Determine the (X, Y) coordinate at the center of the cell enclosing the given text.  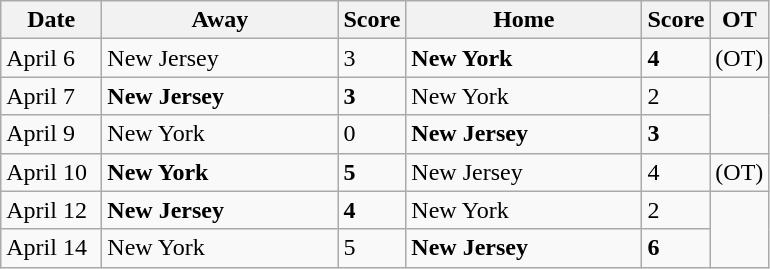
April 6 (52, 58)
April 7 (52, 96)
6 (676, 248)
April 10 (52, 172)
0 (372, 134)
Date (52, 20)
April 9 (52, 134)
April 12 (52, 210)
Home (524, 20)
Away (220, 20)
April 14 (52, 248)
OT (740, 20)
